Locate the cell with the specified text and output its (x, y) center coordinate. 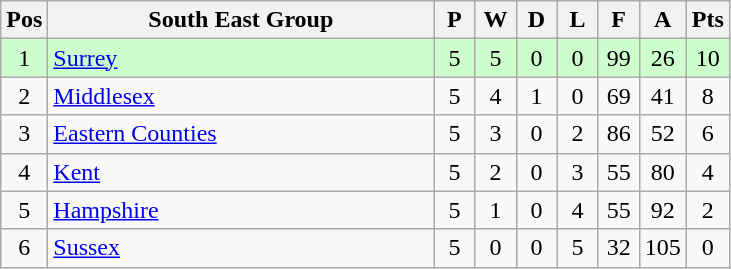
105 (662, 248)
Eastern Counties (241, 134)
Middlesex (241, 96)
Sussex (241, 248)
F (618, 20)
52 (662, 134)
41 (662, 96)
Surrey (241, 58)
99 (618, 58)
D (536, 20)
26 (662, 58)
32 (618, 248)
South East Group (241, 20)
8 (708, 96)
80 (662, 172)
L (578, 20)
Hampshire (241, 210)
Kent (241, 172)
86 (618, 134)
10 (708, 58)
69 (618, 96)
Pts (708, 20)
P (454, 20)
A (662, 20)
Pos (24, 20)
92 (662, 210)
W (496, 20)
